Return the [X, Y] coordinate for the center point of the cell that contains the specified text.  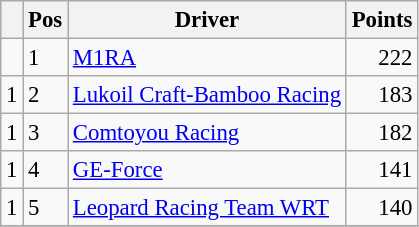
5 [46, 208]
3 [46, 133]
4 [46, 170]
M1RA [208, 58]
Points [382, 20]
GE-Force [208, 170]
Leopard Racing Team WRT [208, 208]
141 [382, 170]
140 [382, 208]
Comtoyou Racing [208, 133]
Lukoil Craft-Bamboo Racing [208, 95]
182 [382, 133]
183 [382, 95]
Pos [46, 20]
Driver [208, 20]
2 [46, 95]
222 [382, 58]
